Pinpoint the cell where the given text exists, returning its [x, y] midpoint coordinate. 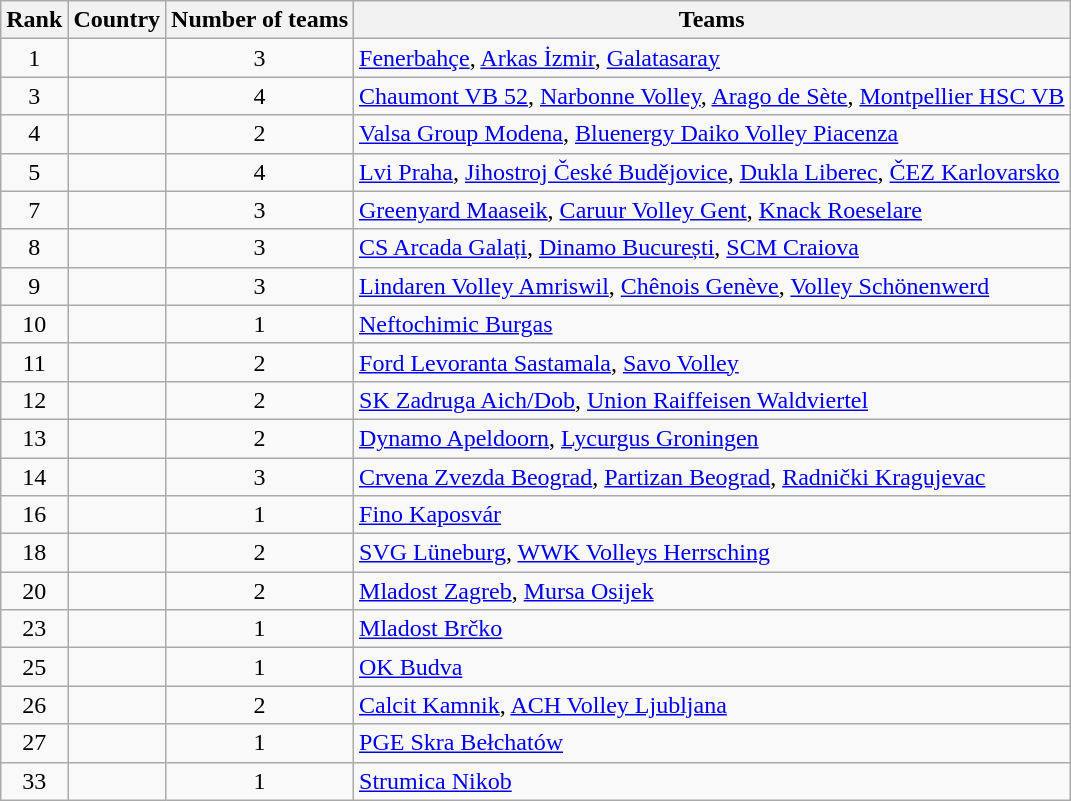
16 [34, 515]
26 [34, 705]
11 [34, 362]
7 [34, 210]
13 [34, 438]
25 [34, 667]
Fenerbahçe, Arkas İzmir, Galatasaray [712, 58]
Neftochimic Burgas [712, 324]
Greenyard Maaseik, Caruur Volley Gent, Knack Roeselare [712, 210]
Lindaren Volley Amriswil, Chênois Genève, Volley Schönenwerd [712, 286]
Mladost Zagreb, Mursa Osijek [712, 591]
8 [34, 248]
Number of teams [260, 20]
Fino Kaposvár [712, 515]
Valsa Group Modena, Bluenergy Daiko Volley Piacenza [712, 134]
SVG Lüneburg, WWK Volleys Herrsching [712, 553]
Lvi Praha, Jihostroj České Budějovice, Dukla Liberec, ČEZ Karlovarsko [712, 172]
27 [34, 743]
Teams [712, 20]
SK Zadruga Aich/Dob, Union Raiffeisen Waldviertel [712, 400]
OK Budva [712, 667]
14 [34, 477]
CS Arcada Galați, Dinamo București, SCM Craiova [712, 248]
33 [34, 781]
Country [117, 20]
Chaumont VB 52, Narbonne Volley, Arago de Sète, Montpellier HSC VB [712, 96]
Dynamo Apeldoorn, Lycurgus Groningen [712, 438]
9 [34, 286]
12 [34, 400]
5 [34, 172]
23 [34, 629]
10 [34, 324]
PGE Skra Bełchatów [712, 743]
Crvena Zvezda Beograd, Partizan Beograd, Radnički Kragujevac [712, 477]
Ford Levoranta Sastamala, Savo Volley [712, 362]
Mladost Brčko [712, 629]
Rank [34, 20]
Calcit Kamnik, ACH Volley Ljubljana [712, 705]
Strumica Nikob [712, 781]
20 [34, 591]
18 [34, 553]
